From the cell containing the given text, extract its center point as (x, y) coordinate. 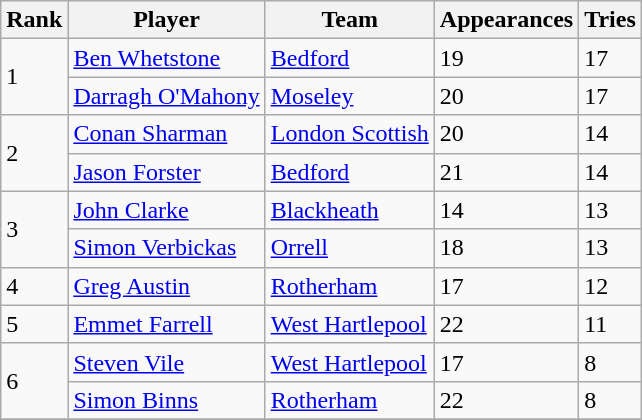
Tries (610, 20)
Orrell (350, 248)
Simon Verbickas (166, 248)
19 (506, 58)
1 (34, 77)
Moseley (350, 96)
21 (506, 172)
Player (166, 20)
Blackheath (350, 210)
5 (34, 324)
Appearances (506, 20)
2 (34, 153)
Ben Whetstone (166, 58)
John Clarke (166, 210)
Greg Austin (166, 286)
12 (610, 286)
Simon Binns (166, 400)
Darragh O'Mahony (166, 96)
Rank (34, 20)
London Scottish (350, 134)
Emmet Farrell (166, 324)
Conan Sharman (166, 134)
4 (34, 286)
Steven Vile (166, 362)
Jason Forster (166, 172)
3 (34, 229)
18 (506, 248)
6 (34, 381)
Team (350, 20)
11 (610, 324)
